Capture the cell that displays the provided text and extract its (x, y) central coordinate. 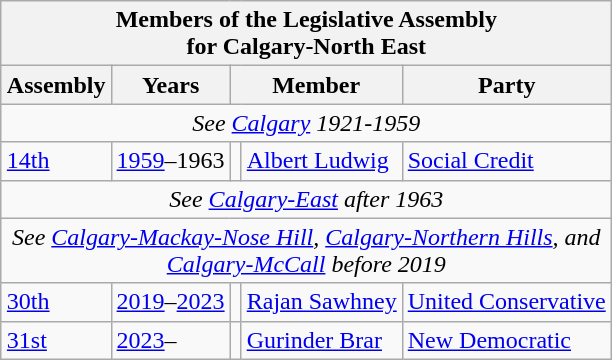
2023– (170, 340)
Party (506, 85)
See Calgary 1921-1959 (306, 123)
Rajan Sawhney (322, 302)
14th (56, 161)
Albert Ludwig (322, 161)
United Conservative (506, 302)
Members of the Legislative Assembly for Calgary-North East (306, 34)
31st (56, 340)
2019–2023 (170, 302)
Social Credit (506, 161)
30th (56, 302)
See Calgary-East after 1963 (306, 199)
Member (316, 85)
1959–1963 (170, 161)
Years (170, 85)
Gurinder Brar (322, 340)
See Calgary-Mackay-Nose Hill, Calgary-Northern Hills, and Calgary-McCall before 2019 (306, 250)
New Democratic (506, 340)
Assembly (56, 85)
